Provide the (x, y) coordinate of the cell's center where the given text is located.  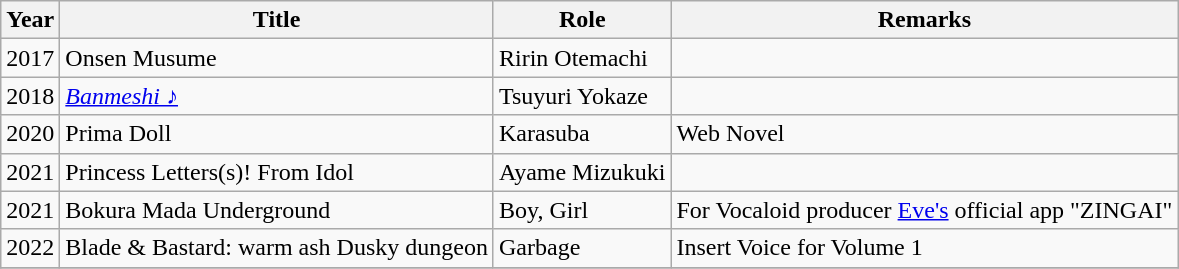
2022 (30, 248)
Web Novel (924, 134)
2020 (30, 134)
Princess Letters(s)! From Idol (277, 172)
Bokura Mada Underground (277, 210)
Ayame Mizukuki (582, 172)
Role (582, 20)
Insert Voice for Volume 1 (924, 248)
Ririn Otemachi (582, 58)
Tsuyuri Yokaze (582, 96)
2017 (30, 58)
Blade & Bastard: warm ash Dusky dungeon (277, 248)
Boy, Girl (582, 210)
Title (277, 20)
Garbage (582, 248)
2018 (30, 96)
Banmeshi ♪ (277, 96)
Onsen Musume (277, 58)
Karasuba (582, 134)
Prima Doll (277, 134)
For Vocaloid producer Eve's official app "ZINGAI" (924, 210)
Year (30, 20)
Remarks (924, 20)
